Identify which cell holds the provided text, then report its [x, y] central coordinate. 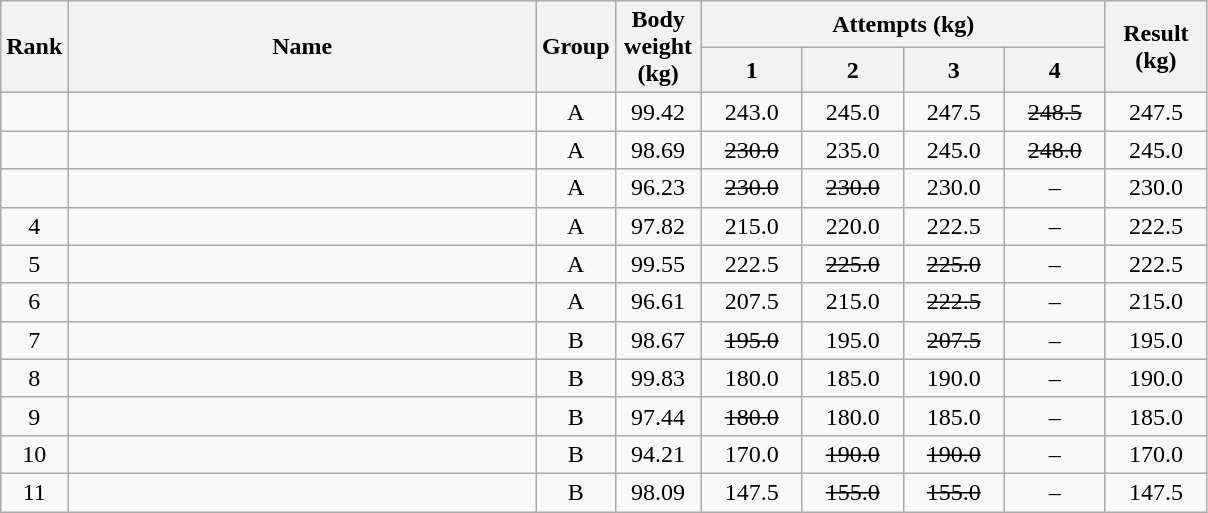
10 [34, 454]
98.69 [658, 150]
96.61 [658, 302]
6 [34, 302]
11 [34, 492]
235.0 [852, 150]
9 [34, 416]
2 [852, 70]
243.0 [752, 112]
220.0 [852, 226]
99.42 [658, 112]
7 [34, 340]
94.21 [658, 454]
1 [752, 70]
248.5 [1054, 112]
Body weight (kg) [658, 47]
3 [954, 70]
99.83 [658, 378]
5 [34, 264]
Name [302, 47]
Rank [34, 47]
Result (kg) [1156, 47]
97.44 [658, 416]
248.0 [1054, 150]
97.82 [658, 226]
98.67 [658, 340]
Group [576, 47]
Attempts (kg) [903, 24]
98.09 [658, 492]
99.55 [658, 264]
96.23 [658, 188]
8 [34, 378]
